Pinpoint the cell where the given text exists, returning its [x, y] midpoint coordinate. 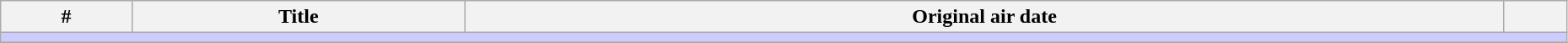
Title [299, 17]
# [66, 17]
Original air date [983, 17]
